Output the (x, y) coordinate of the center of the cell containing the given text.  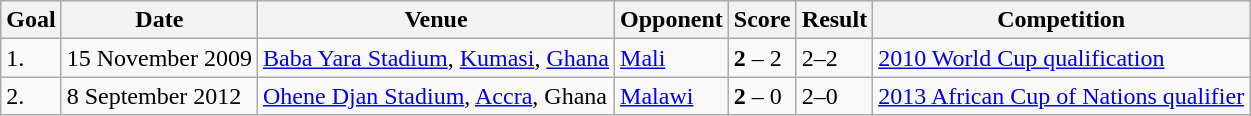
Goal (31, 20)
Baba Yara Stadium, Kumasi, Ghana (436, 58)
Result (834, 20)
Score (762, 20)
1. (31, 58)
Opponent (672, 20)
2 – 2 (762, 58)
2013 African Cup of Nations qualifier (1062, 96)
15 November 2009 (159, 58)
2. (31, 96)
Competition (1062, 20)
Ohene Djan Stadium, Accra, Ghana (436, 96)
Mali (672, 58)
Date (159, 20)
2 – 0 (762, 96)
2–0 (834, 96)
2–2 (834, 58)
Malawi (672, 96)
8 September 2012 (159, 96)
Venue (436, 20)
2010 World Cup qualification (1062, 58)
